Identify which cell holds the provided text, then report its [X, Y] central coordinate. 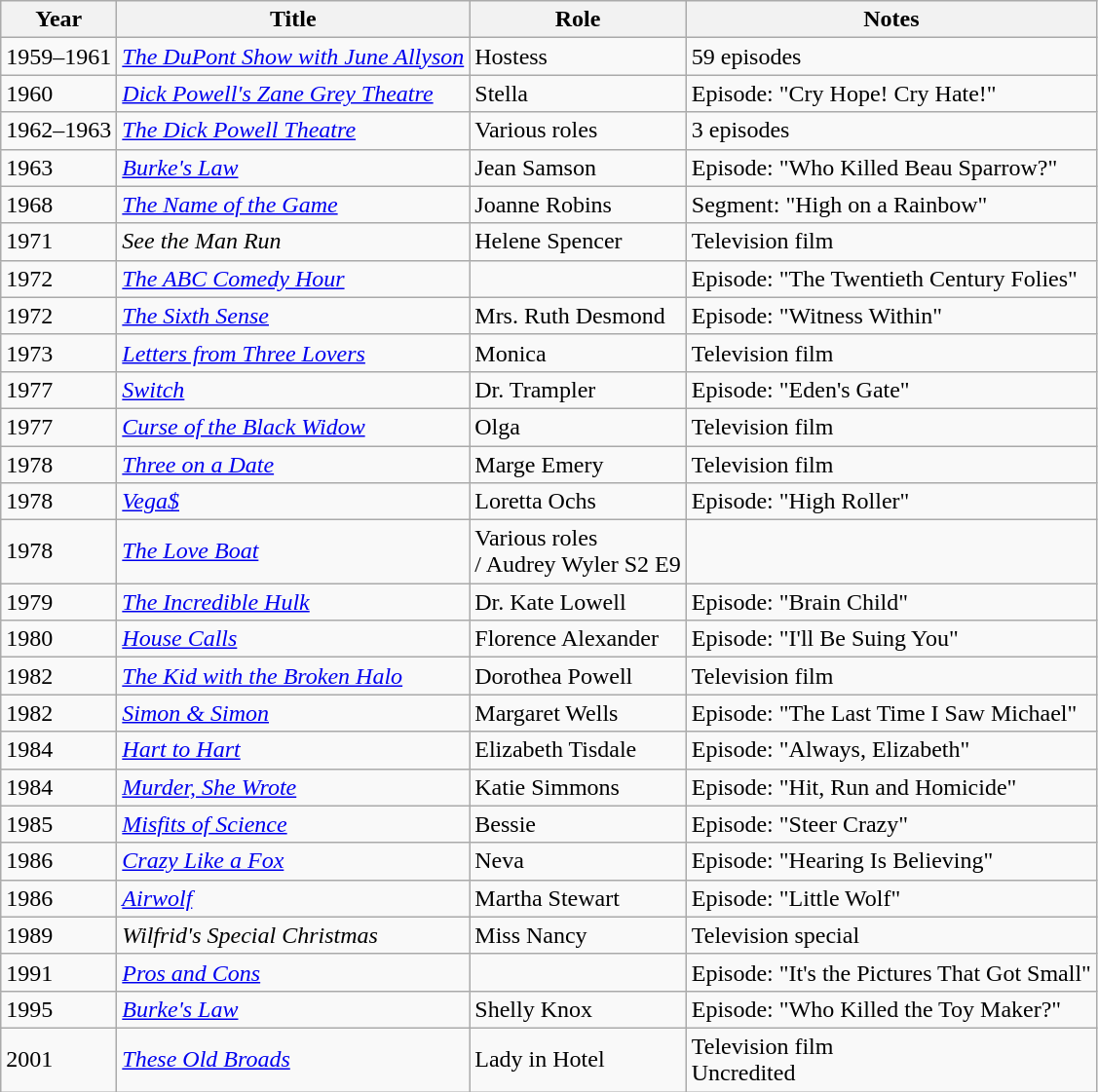
1995 [58, 1009]
Joanne Robins [578, 205]
The Kid with the Broken Halo [293, 676]
Bessie [578, 824]
Episode: "Brain Child" [890, 602]
1989 [58, 935]
The Sixth Sense [293, 316]
Episode: "The Last Time I Saw Michael" [890, 713]
Television special [890, 935]
See the Man Run [293, 242]
59 episodes [890, 56]
Dr. Trampler [578, 390]
Pros and Cons [293, 972]
Olga [578, 427]
Letters from Three Lovers [293, 353]
Episode: "I'll Be Suing You" [890, 639]
1962–1963 [58, 131]
Crazy Like a Fox [293, 861]
Florence Alexander [578, 639]
Helene Spencer [578, 242]
Episode: "Eden's Gate" [890, 390]
Elizabeth Tisdale [578, 750]
Martha Stewart [578, 898]
Segment: "High on a Rainbow" [890, 205]
Switch [293, 390]
Stella [578, 94]
Year [58, 19]
1985 [58, 824]
Katie Simmons [578, 787]
Neva [578, 861]
Airwolf [293, 898]
1979 [58, 602]
Episode: "Witness Within" [890, 316]
Misfits of Science [293, 824]
Episode: "Hit, Run and Homicide" [890, 787]
1963 [58, 168]
Episode: "Steer Crazy" [890, 824]
1980 [58, 639]
Dick Powell's Zane Grey Theatre [293, 94]
Curse of the Black Widow [293, 427]
Episode: "Hearing Is Believing" [890, 861]
3 episodes [890, 131]
Title [293, 19]
Hostess [578, 56]
These Old Broads [293, 1060]
Episode: "Who Killed the Toy Maker?" [890, 1009]
Episode: "It's the Pictures That Got Small" [890, 972]
The Love Boat [293, 551]
Shelly Knox [578, 1009]
1991 [58, 972]
Episode: "Who Killed Beau Sparrow?" [890, 168]
1971 [58, 242]
Episode: "Cry Hope! Cry Hate!" [890, 94]
Hart to Hart [293, 750]
Jean Samson [578, 168]
Miss Nancy [578, 935]
Role [578, 19]
Various roles [578, 131]
Simon & Simon [293, 713]
Episode: "Little Wolf" [890, 898]
Loretta Ochs [578, 502]
Murder, She Wrote [293, 787]
1959–1961 [58, 56]
Television filmUncredited [890, 1060]
The Dick Powell Theatre [293, 131]
Mrs. Ruth Desmond [578, 316]
1960 [58, 94]
Marge Emery [578, 465]
Three on a Date [293, 465]
The DuPont Show with June Allyson [293, 56]
Monica [578, 353]
1973 [58, 353]
Wilfrid's Special Christmas [293, 935]
1968 [58, 205]
Margaret Wells [578, 713]
Episode: "The Twentieth Century Folies" [890, 279]
Vega$ [293, 502]
2001 [58, 1060]
Notes [890, 19]
Dr. Kate Lowell [578, 602]
House Calls [293, 639]
The Name of the Game [293, 205]
Dorothea Powell [578, 676]
Episode: "High Roller" [890, 502]
Episode: "Always, Elizabeth" [890, 750]
Lady in Hotel [578, 1060]
Various roles/ Audrey Wyler S2 E9 [578, 551]
The ABC Comedy Hour [293, 279]
The Incredible Hulk [293, 602]
